Return [x, y] of the center of cell containing provided text 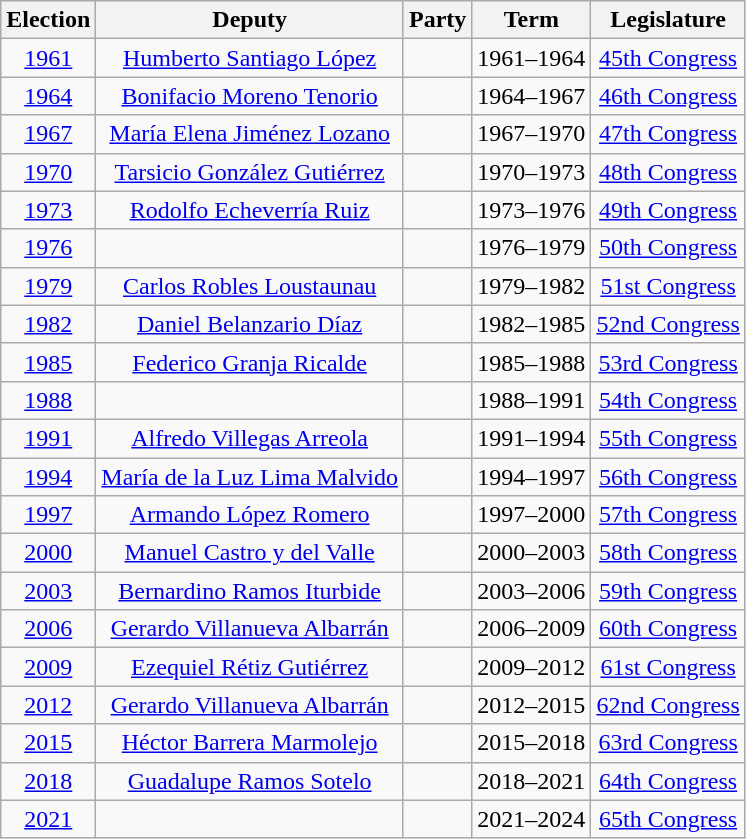
1979 [48, 286]
56th Congress [668, 477]
Tarsicio González Gutiérrez [250, 172]
Manuel Castro y del Valle [250, 553]
Legislature [668, 20]
1964 [48, 96]
46th Congress [668, 96]
1976–1979 [532, 248]
2000–2003 [532, 553]
1991–1994 [532, 438]
2006 [48, 629]
64th Congress [668, 781]
Term [532, 20]
Party [437, 20]
María de la Luz Lima Malvido [250, 477]
2012 [48, 705]
María Elena Jiménez Lozano [250, 134]
2003 [48, 591]
2003–2006 [532, 591]
Election [48, 20]
1982–1985 [532, 324]
63rd Congress [668, 743]
1997 [48, 515]
Federico Granja Ricalde [250, 362]
2015–2018 [532, 743]
55th Congress [668, 438]
1973–1976 [532, 210]
1988 [48, 400]
2006–2009 [532, 629]
1985 [48, 362]
Daniel Belanzario Díaz [250, 324]
57th Congress [668, 515]
1970–1973 [532, 172]
1985–1988 [532, 362]
2009–2012 [532, 667]
1991 [48, 438]
45th Congress [668, 58]
2018–2021 [532, 781]
Bonifacio Moreno Tenorio [250, 96]
2012–2015 [532, 705]
2021 [48, 819]
58th Congress [668, 553]
49th Congress [668, 210]
65th Congress [668, 819]
2021–2024 [532, 819]
47th Congress [668, 134]
Guadalupe Ramos Sotelo [250, 781]
53rd Congress [668, 362]
1976 [48, 248]
1961 [48, 58]
50th Congress [668, 248]
54th Congress [668, 400]
1967–1970 [532, 134]
1973 [48, 210]
1994 [48, 477]
2000 [48, 553]
Carlos Robles Loustaunau [250, 286]
Rodolfo Echeverría Ruiz [250, 210]
Ezequiel Rétiz Gutiérrez [250, 667]
Alfredo Villegas Arreola [250, 438]
Héctor Barrera Marmolejo [250, 743]
60th Congress [668, 629]
51st Congress [668, 286]
59th Congress [668, 591]
1979–1982 [532, 286]
1997–2000 [532, 515]
61st Congress [668, 667]
2015 [48, 743]
62nd Congress [668, 705]
Deputy [250, 20]
1970 [48, 172]
Humberto Santiago López [250, 58]
1994–1997 [532, 477]
1967 [48, 134]
52nd Congress [668, 324]
Bernardino Ramos Iturbide [250, 591]
Armando López Romero [250, 515]
48th Congress [668, 172]
1982 [48, 324]
2009 [48, 667]
1961–1964 [532, 58]
2018 [48, 781]
1964–1967 [532, 96]
1988–1991 [532, 400]
